Return the (x, y) coordinate for the center point of the cell that contains the specified text.  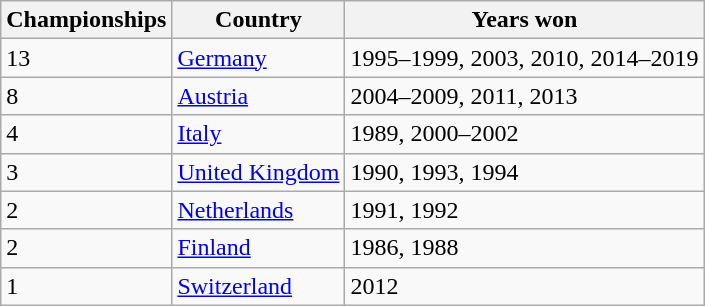
Netherlands (258, 210)
2004–2009, 2011, 2013 (524, 96)
Championships (86, 20)
1989, 2000–2002 (524, 134)
1 (86, 286)
8 (86, 96)
Finland (258, 248)
1986, 1988 (524, 248)
Germany (258, 58)
United Kingdom (258, 172)
Italy (258, 134)
1991, 1992 (524, 210)
Years won (524, 20)
1995–1999, 2003, 2010, 2014–2019 (524, 58)
Country (258, 20)
13 (86, 58)
2012 (524, 286)
Austria (258, 96)
Switzerland (258, 286)
3 (86, 172)
1990, 1993, 1994 (524, 172)
4 (86, 134)
